Scan for the cell matching the given text and deliver its [x, y] coordinate at center. 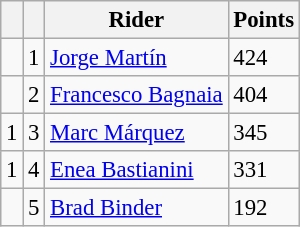
2 [34, 95]
Francesco Bagnaia [136, 95]
4 [34, 170]
3 [34, 133]
331 [264, 170]
345 [264, 133]
192 [264, 208]
5 [34, 208]
Brad Binder [136, 208]
Points [264, 20]
Enea Bastianini [136, 170]
Marc Márquez [136, 133]
424 [264, 58]
Rider [136, 20]
404 [264, 95]
Jorge Martín [136, 58]
